Provide the (X, Y) coordinate of the cell's center where the given text is located.  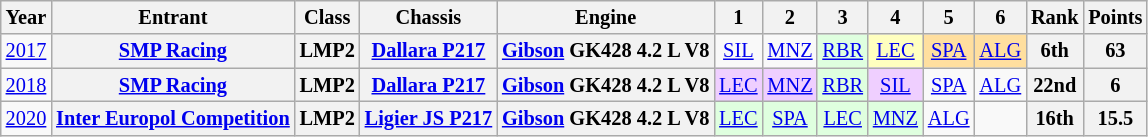
22nd (1054, 85)
6th (1054, 51)
15.5 (1115, 118)
Year (26, 17)
2017 (26, 51)
Rank (1054, 17)
Chassis (428, 17)
16th (1054, 118)
Engine (606, 17)
Points (1115, 17)
2020 (26, 118)
Ligier JS P217 (428, 118)
5 (949, 17)
63 (1115, 51)
Class (328, 17)
4 (896, 17)
Entrant (172, 17)
2 (790, 17)
3 (842, 17)
Inter Europol Competition (172, 118)
2018 (26, 85)
1 (738, 17)
